Pinpoint the cell where the given text exists, returning its (X, Y) midpoint coordinate. 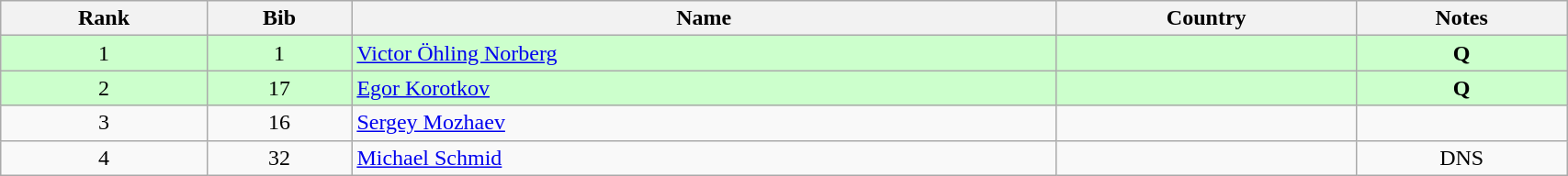
2 (105, 88)
Sergey Mozhaev (704, 123)
Notes (1462, 18)
Country (1207, 18)
Rank (105, 18)
16 (279, 123)
Bib (279, 18)
Name (704, 18)
Michael Schmid (704, 158)
Victor Öhling Norberg (704, 53)
32 (279, 158)
Egor Korotkov (704, 88)
4 (105, 158)
DNS (1462, 158)
17 (279, 88)
3 (105, 123)
